Determine the [X, Y] coordinate at the center of the cell enclosing the given text.  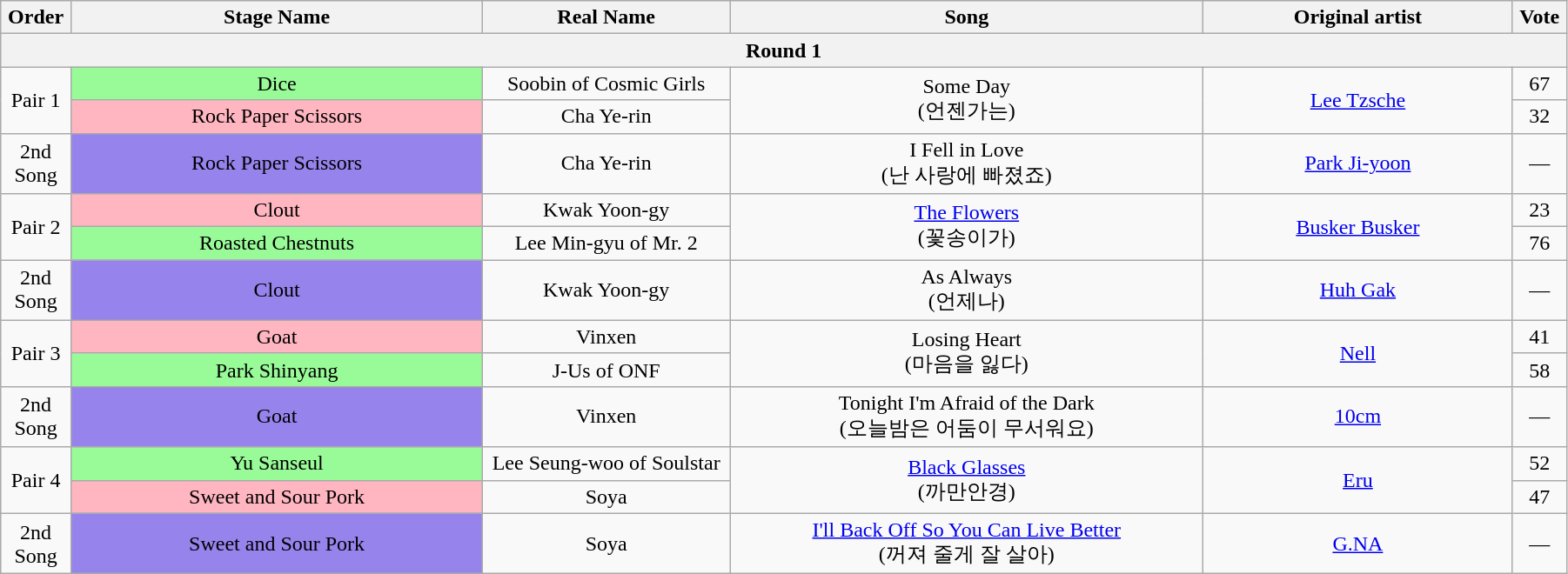
Eru [1357, 480]
41 [1540, 337]
Roasted Chestnuts [277, 244]
Pair 4 [37, 480]
Tonight I'm Afraid of the Dark(오늘밤은 어둠이 무서워요) [967, 417]
Dice [277, 83]
Busker Busker [1357, 227]
Losing Heart(마음을 잃다) [967, 353]
Soobin of Cosmic Girls [606, 83]
Stage Name [277, 17]
76 [1540, 244]
I'll Back Off So You Can Live Better(꺼져 줄게 잘 살아) [967, 544]
10cm [1357, 417]
Lee Min-gyu of Mr. 2 [606, 244]
Pair 3 [37, 353]
67 [1540, 83]
Pair 2 [37, 227]
Real Name [606, 17]
As Always(언제나) [967, 290]
I Fell in Love(난 사랑에 빠졌죠) [967, 164]
32 [1540, 117]
Huh Gak [1357, 290]
Pair 1 [37, 100]
Order [37, 17]
Lee Tzsche [1357, 100]
Vote [1540, 17]
J-Us of ONF [606, 370]
Park Shinyang [277, 370]
Lee Seung-woo of Soulstar [606, 464]
Yu Sanseul [277, 464]
Park Ji-yoon [1357, 164]
The Flowers(꽃송이가) [967, 227]
Original artist [1357, 17]
23 [1540, 210]
Some Day(언젠가는) [967, 100]
Black Glasses(까만안경) [967, 480]
47 [1540, 497]
G.NA [1357, 544]
58 [1540, 370]
Nell [1357, 353]
Song [967, 17]
Round 1 [784, 50]
52 [1540, 464]
